Find where the given text appears and provide that cell's center as (X, Y) coordinate. 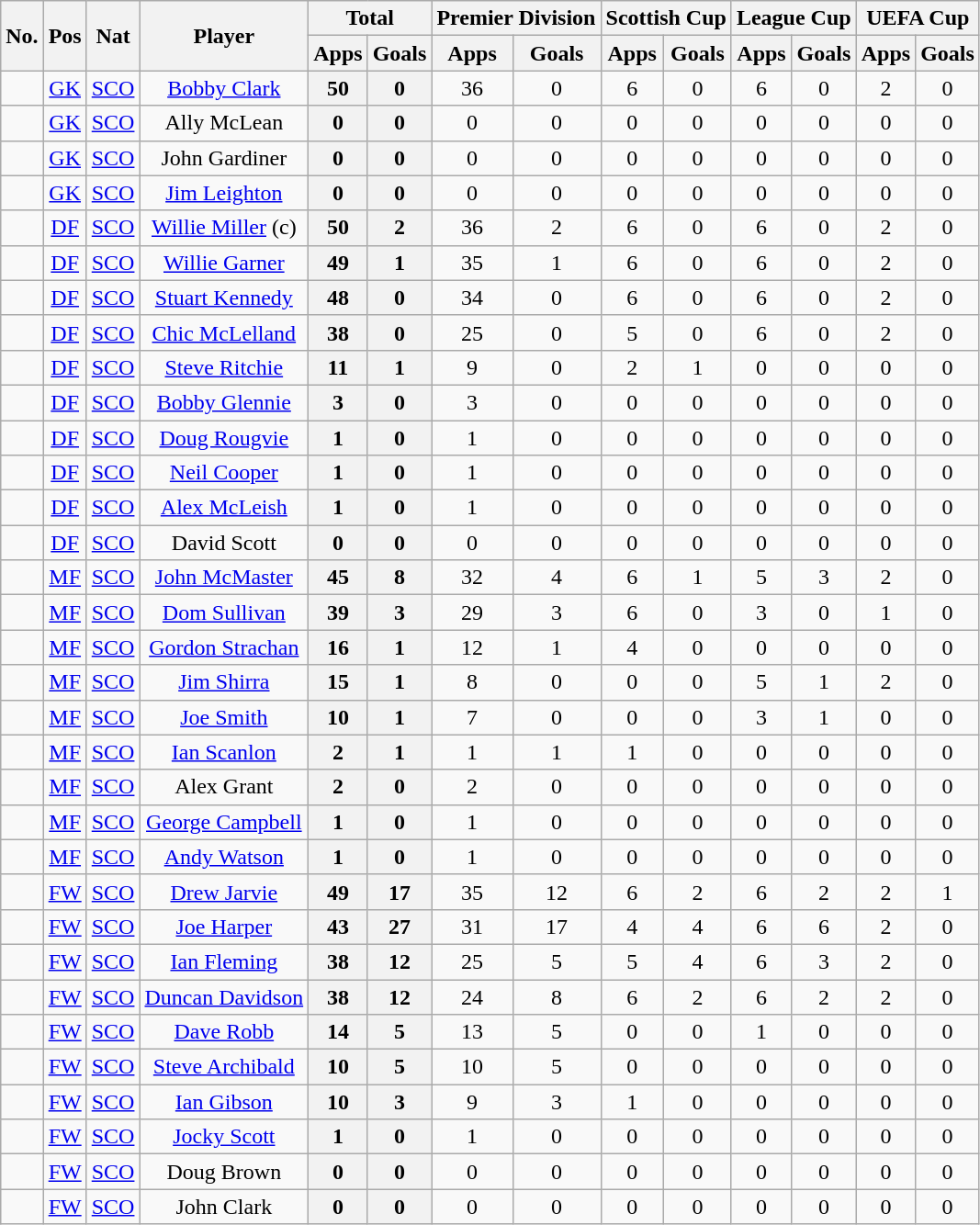
27 (400, 927)
15 (338, 682)
UEFA Cup (918, 18)
29 (472, 612)
39 (338, 612)
Ally McLean (224, 123)
No. (22, 36)
Neil Cooper (224, 473)
Joe Smith (224, 717)
Player (224, 36)
Andy Watson (224, 857)
7 (472, 717)
John Clark (224, 1207)
Steve Archibald (224, 1067)
Premier Division (516, 18)
31 (472, 927)
Ian Gibson (224, 1102)
45 (338, 578)
Doug Brown (224, 1172)
George Campbell (224, 822)
Duncan Davidson (224, 996)
Jocky Scott (224, 1137)
Bobby Clark (224, 88)
Jim Shirra (224, 682)
11 (338, 367)
34 (472, 298)
Doug Rougvie (224, 438)
John McMaster (224, 578)
32 (472, 578)
Pos (64, 36)
John Gardiner (224, 158)
Nat (113, 36)
16 (338, 647)
13 (472, 1032)
David Scott (224, 543)
Alex McLeish (224, 508)
Joe Harper (224, 927)
24 (472, 996)
League Cup (794, 18)
Total (370, 18)
14 (338, 1032)
Drew Jarvie (224, 892)
Gordon Strachan (224, 647)
Ian Fleming (224, 961)
Alex Grant (224, 787)
Stuart Kennedy (224, 298)
Chic McLelland (224, 332)
Willie Miller (c) (224, 228)
Ian Scanlon (224, 752)
Steve Ritchie (224, 367)
Dave Robb (224, 1032)
Scottish Cup (666, 18)
Jim Leighton (224, 193)
Willie Garner (224, 263)
43 (338, 927)
Dom Sullivan (224, 612)
Bobby Glennie (224, 402)
48 (338, 298)
